Find where the given text appears and provide that cell's center as [X, Y] coordinate. 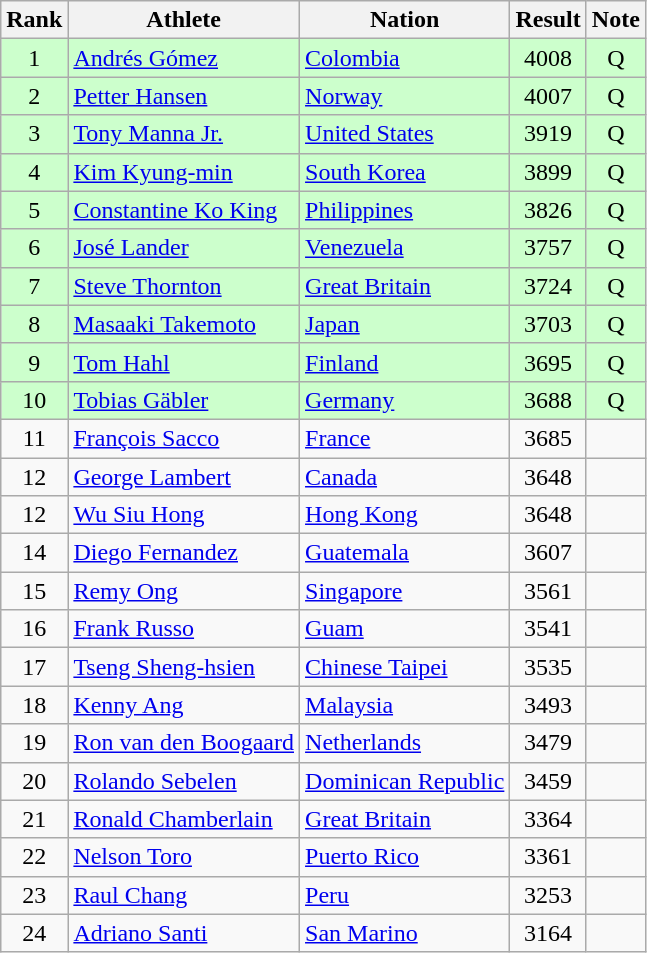
Netherlands [405, 743]
16 [34, 629]
4008 [548, 58]
Japan [405, 324]
3253 [548, 895]
3561 [548, 591]
10 [34, 400]
15 [34, 591]
Ronald Chamberlain [184, 819]
Kim Kyung-min [184, 172]
Canada [405, 477]
Wu Siu Hong [184, 515]
1 [34, 58]
Hong Kong [405, 515]
3607 [548, 553]
Venezuela [405, 248]
François Sacco [184, 438]
Peru [405, 895]
19 [34, 743]
Dominican Republic [405, 781]
3899 [548, 172]
3541 [548, 629]
José Lander [184, 248]
Tobias Gäbler [184, 400]
3364 [548, 819]
Constantine Ko King [184, 210]
9 [34, 362]
3479 [548, 743]
3688 [548, 400]
11 [34, 438]
6 [34, 248]
3724 [548, 286]
20 [34, 781]
3826 [548, 210]
Norway [405, 96]
Kenny Ang [184, 705]
21 [34, 819]
14 [34, 553]
United States [405, 134]
Tom Hahl [184, 362]
3361 [548, 857]
4 [34, 172]
Colombia [405, 58]
Philippines [405, 210]
Petter Hansen [184, 96]
France [405, 438]
Malaysia [405, 705]
3459 [548, 781]
San Marino [405, 933]
3919 [548, 134]
Guatemala [405, 553]
3 [34, 134]
Note [616, 20]
17 [34, 667]
Raul Chang [184, 895]
3685 [548, 438]
7 [34, 286]
Singapore [405, 591]
Guam [405, 629]
Finland [405, 362]
2 [34, 96]
4007 [548, 96]
18 [34, 705]
3703 [548, 324]
Frank Russo [184, 629]
Athlete [184, 20]
Nation [405, 20]
Rank [34, 20]
5 [34, 210]
24 [34, 933]
3493 [548, 705]
3164 [548, 933]
Adriano Santi [184, 933]
Remy Ong [184, 591]
Tseng Sheng-hsien [184, 667]
Germany [405, 400]
23 [34, 895]
Nelson Toro [184, 857]
8 [34, 324]
Rolando Sebelen [184, 781]
Result [548, 20]
Puerto Rico [405, 857]
Tony Manna Jr. [184, 134]
George Lambert [184, 477]
3535 [548, 667]
22 [34, 857]
South Korea [405, 172]
Andrés Gómez [184, 58]
Diego Fernandez [184, 553]
Masaaki Takemoto [184, 324]
Ron van den Boogaard [184, 743]
3695 [548, 362]
Chinese Taipei [405, 667]
3757 [548, 248]
Steve Thornton [184, 286]
